Return the (x, y) coordinate for the center point of the cell that contains the specified text.  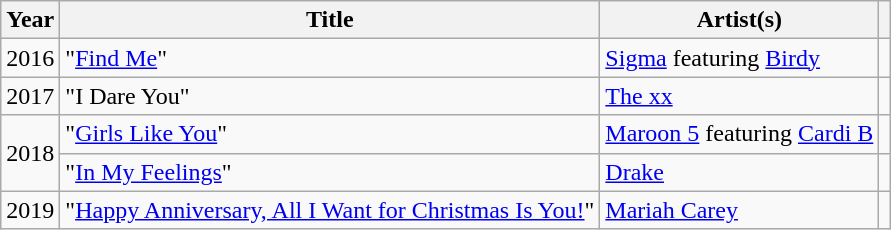
Maroon 5 featuring Cardi B (740, 134)
Mariah Carey (740, 210)
The xx (740, 96)
"I Dare You" (330, 96)
Artist(s) (740, 20)
2016 (30, 58)
Drake (740, 172)
"Happy Anniversary, All I Want for Christmas Is You!" (330, 210)
Year (30, 20)
"In My Feelings" (330, 172)
2019 (30, 210)
Title (330, 20)
2017 (30, 96)
"Girls Like You" (330, 134)
"Find Me" (330, 58)
Sigma featuring Birdy (740, 58)
2018 (30, 153)
